Capture the cell that displays the provided text and extract its (x, y) central coordinate. 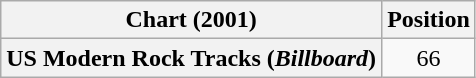
Position (429, 20)
66 (429, 58)
US Modern Rock Tracks (Billboard) (192, 58)
Chart (2001) (192, 20)
